Provide the [X, Y] coordinate of the cell's center where the given text is located.  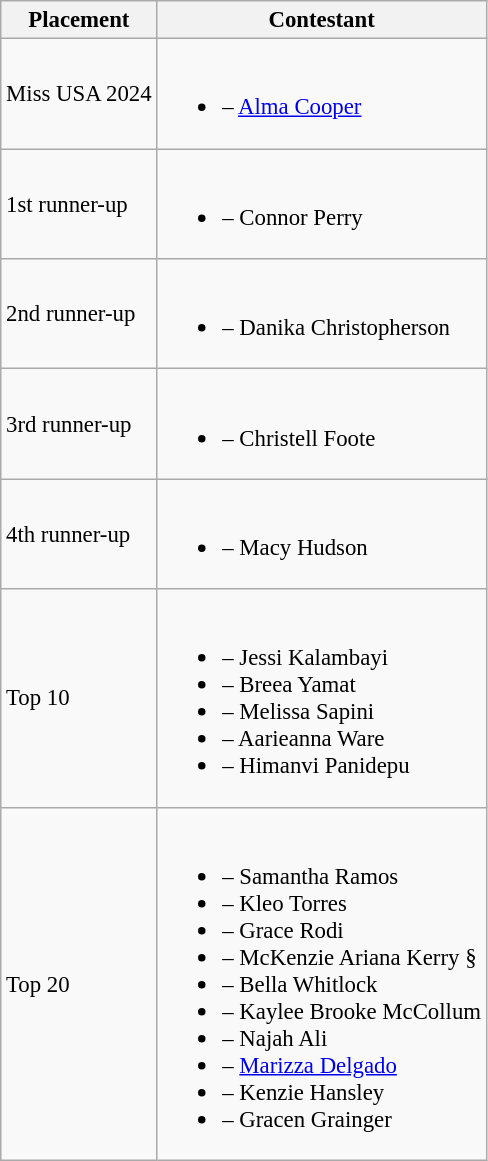
Top 20 [79, 984]
Miss USA 2024 [79, 94]
– Danika Christopherson [322, 314]
Top 10 [79, 698]
– Jessi Kalambayi – Breea Yamat – Melissa Sapini – Aarieanna Ware – Himanvi Panidepu [322, 698]
Contestant [322, 20]
Placement [79, 20]
1st runner-up [79, 204]
– Alma Cooper [322, 94]
4th runner-up [79, 534]
– Macy Hudson [322, 534]
3rd runner-up [79, 424]
2nd runner-up [79, 314]
– Christell Foote [322, 424]
– Connor Perry [322, 204]
